Return the [X, Y] coordinate for the center point of the cell that contains the specified text.  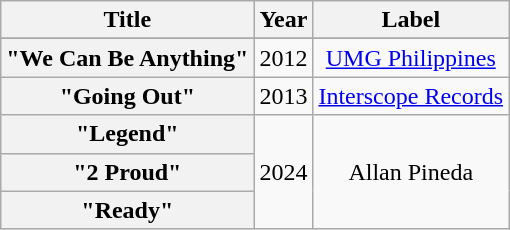
2012 [284, 58]
Label [411, 20]
Year [284, 20]
"2 Proud" [128, 172]
Interscope Records [411, 96]
Title [128, 20]
Allan Pineda [411, 172]
UMG Philippines [411, 58]
2013 [284, 96]
"Ready" [128, 210]
"Going Out" [128, 96]
"Legend" [128, 134]
2024 [284, 172]
"We Can Be Anything" [128, 58]
